Output the (x, y) coordinate of the center of the cell containing the given text.  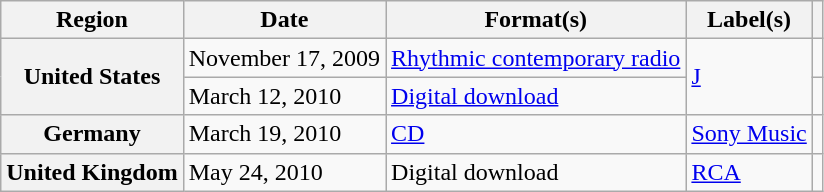
Format(s) (536, 20)
Sony Music (749, 134)
J (749, 77)
CD (536, 134)
March 19, 2010 (284, 134)
November 17, 2009 (284, 58)
Germany (92, 134)
United States (92, 77)
RCA (749, 172)
United Kingdom (92, 172)
March 12, 2010 (284, 96)
May 24, 2010 (284, 172)
Label(s) (749, 20)
Date (284, 20)
Rhythmic contemporary radio (536, 58)
Region (92, 20)
